Pinpoint the cell where the given text exists, returning its (X, Y) midpoint coordinate. 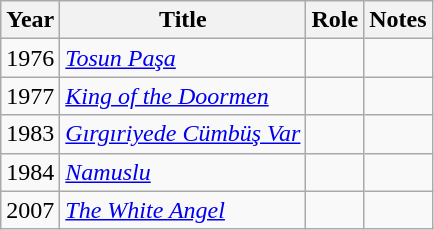
1984 (30, 172)
1983 (30, 134)
King of the Doormen (183, 96)
1977 (30, 96)
Gırgıriyede Cümbüş Var (183, 134)
Role (335, 20)
2007 (30, 210)
Title (183, 20)
The White Angel (183, 210)
Year (30, 20)
Tosun Paşa (183, 58)
Notes (398, 20)
1976 (30, 58)
Namuslu (183, 172)
